From the cell containing the given text, extract its center point as (x, y) coordinate. 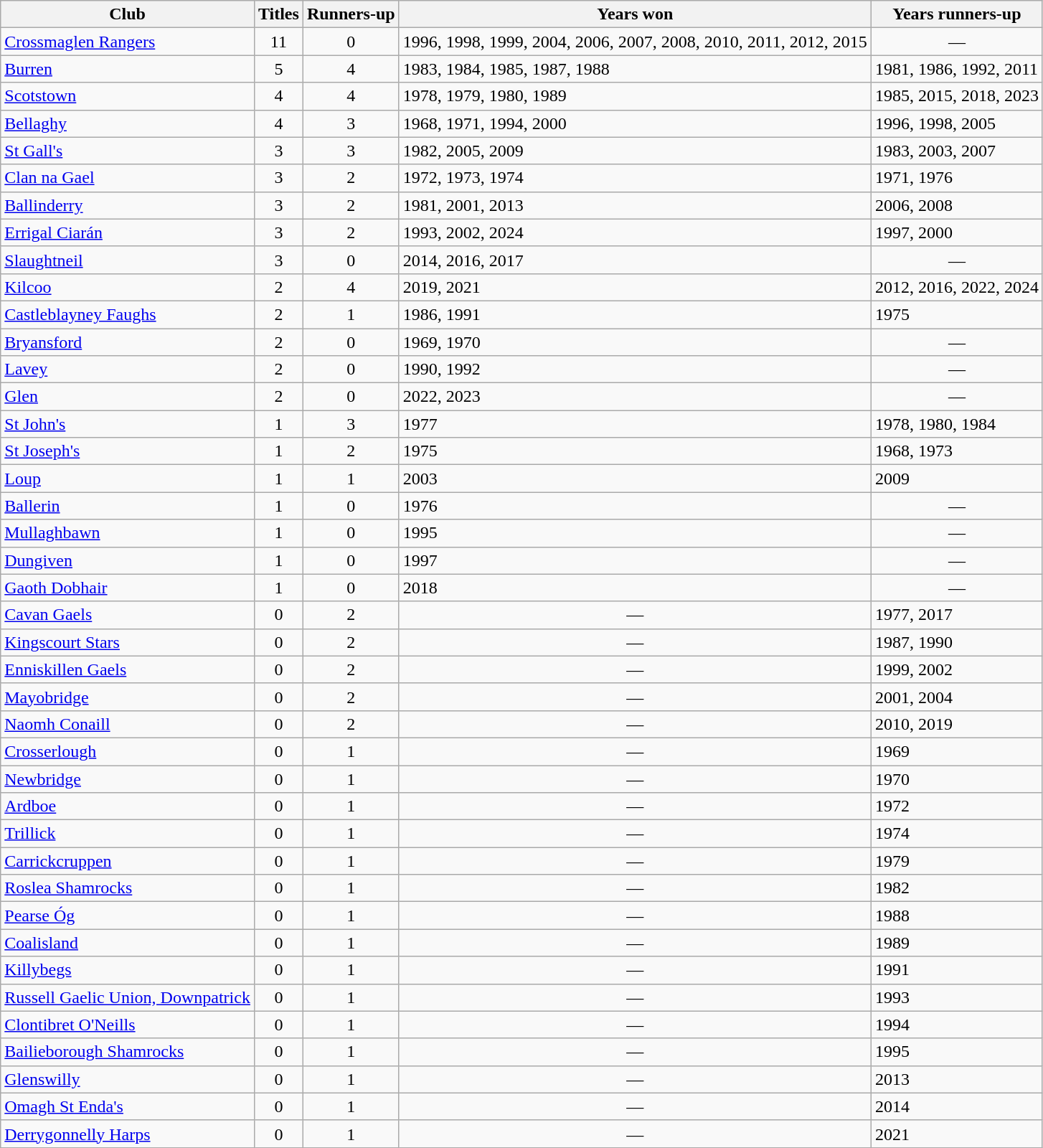
2001, 2004 (957, 697)
Loup (128, 479)
Glenswilly (128, 1079)
Castleblayney Faughs (128, 314)
2012, 2016, 2022, 2024 (957, 287)
1978, 1980, 1984 (957, 424)
Russell Gaelic Union, Downpatrick (128, 997)
Naomh Conaill (128, 724)
Mayobridge (128, 697)
1994 (957, 1025)
Roslea Shamrocks (128, 888)
1970 (957, 778)
Runners-up (351, 14)
Omagh St Enda's (128, 1106)
Killybegs (128, 970)
Errigal Ciarán (128, 232)
1983, 2003, 2007 (957, 151)
Scotstown (128, 96)
Clan na Gael (128, 178)
1996, 1998, 1999, 2004, 2006, 2007, 2008, 2010, 2011, 2012, 2015 (635, 42)
Glen (128, 397)
Cavan Gaels (128, 615)
1989 (957, 943)
1990, 1992 (635, 370)
Bryansford (128, 342)
Ardboe (128, 806)
1991 (957, 970)
2019, 2021 (635, 287)
1979 (957, 861)
Lavey (128, 370)
1982, 2005, 2009 (635, 151)
1983, 1984, 1985, 1987, 1988 (635, 69)
1968, 1971, 1994, 2000 (635, 123)
1974 (957, 834)
Ballerin (128, 506)
Gaoth Dobhair (128, 588)
2009 (957, 479)
Carrickcruppen (128, 861)
2018 (635, 588)
Kilcoo (128, 287)
1981, 2001, 2013 (635, 205)
1981, 1986, 1992, 2011 (957, 69)
1997 (635, 560)
Enniskillen Gaels (128, 669)
Bellaghy (128, 123)
1969 (957, 751)
1988 (957, 916)
Crosserlough (128, 751)
St Gall's (128, 151)
Slaughtneil (128, 260)
Derrygonnelly Harps (128, 1134)
2022, 2023 (635, 397)
1999, 2002 (957, 669)
2006, 2008 (957, 205)
Clontibret O'Neills (128, 1025)
St John's (128, 424)
1972, 1973, 1974 (635, 178)
1996, 1998, 2005 (957, 123)
Burren (128, 69)
1982 (957, 888)
2021 (957, 1134)
1971, 1976 (957, 178)
1997, 2000 (957, 232)
1972 (957, 806)
2010, 2019 (957, 724)
2014, 2016, 2017 (635, 260)
1993 (957, 997)
Club (128, 14)
St Joseph's (128, 451)
Kingscourt Stars (128, 642)
Ballinderry (128, 205)
Trillick (128, 834)
Mullaghbawn (128, 533)
2014 (957, 1106)
1977 (635, 424)
Bailieborough Shamrocks (128, 1052)
1986, 1991 (635, 314)
1993, 2002, 2024 (635, 232)
1968, 1973 (957, 451)
11 (278, 42)
Coalisland (128, 943)
Years runners-up (957, 14)
2013 (957, 1079)
Newbridge (128, 778)
Pearse Óg (128, 916)
2003 (635, 479)
1985, 2015, 2018, 2023 (957, 96)
1976 (635, 506)
Dungiven (128, 560)
5 (278, 69)
1977, 2017 (957, 615)
Titles (278, 14)
Crossmaglen Rangers (128, 42)
1969, 1970 (635, 342)
1987, 1990 (957, 642)
1978, 1979, 1980, 1989 (635, 96)
Years won (635, 14)
